Search for the cell housing the specified text and yield its [x, y] center coordinate. 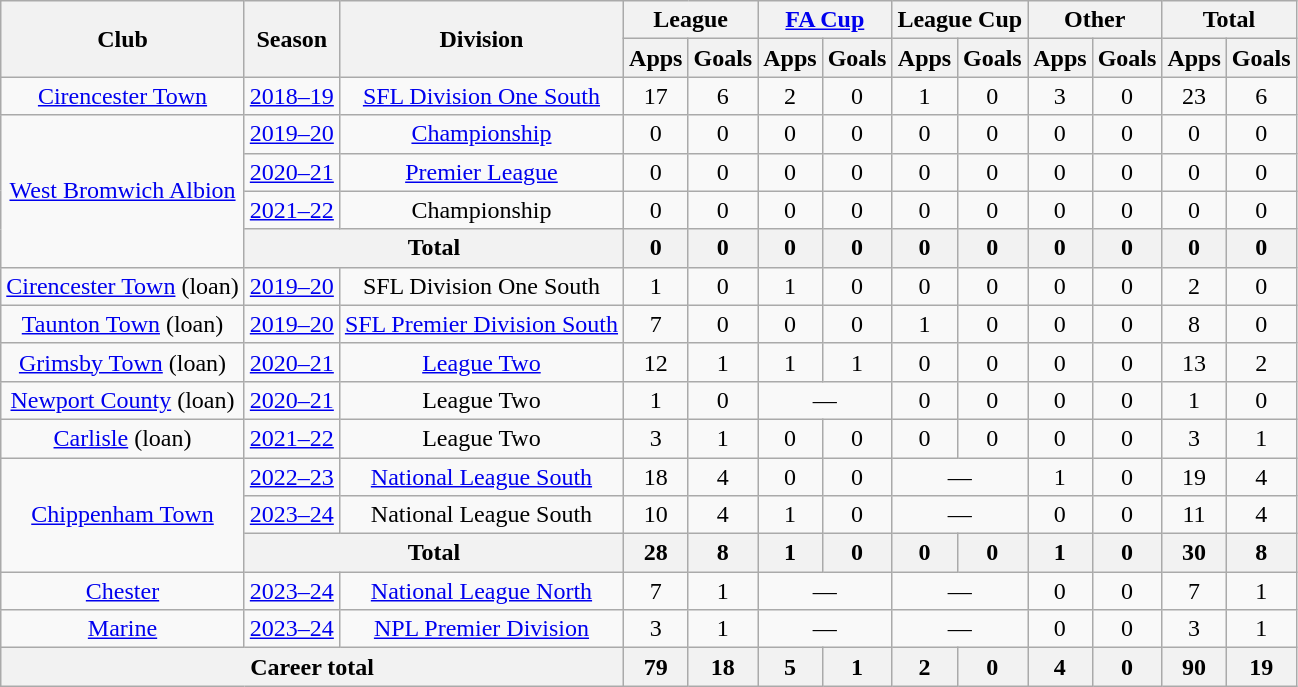
5 [790, 667]
NPL Premier Division [481, 629]
FA Cup [825, 20]
Premier League [481, 172]
Cirencester Town (loan) [123, 286]
Chester [123, 591]
2018–19 [292, 96]
League [691, 20]
28 [656, 553]
Career total [312, 667]
West Bromwich Albion [123, 191]
Club [123, 39]
30 [1194, 553]
Other [1095, 20]
League Cup [960, 20]
Newport County (loan) [123, 400]
23 [1194, 96]
2022–23 [292, 477]
Season [292, 39]
Cirencester Town [123, 96]
Chippenham Town [123, 515]
12 [656, 362]
90 [1194, 667]
79 [656, 667]
National League North [481, 591]
11 [1194, 515]
10 [656, 515]
Carlisle (loan) [123, 438]
13 [1194, 362]
Grimsby Town (loan) [123, 362]
Taunton Town (loan) [123, 324]
17 [656, 96]
SFL Premier Division South [481, 324]
Marine [123, 629]
Division [481, 39]
